Find where the given text appears and provide that cell's center as (X, Y) coordinate. 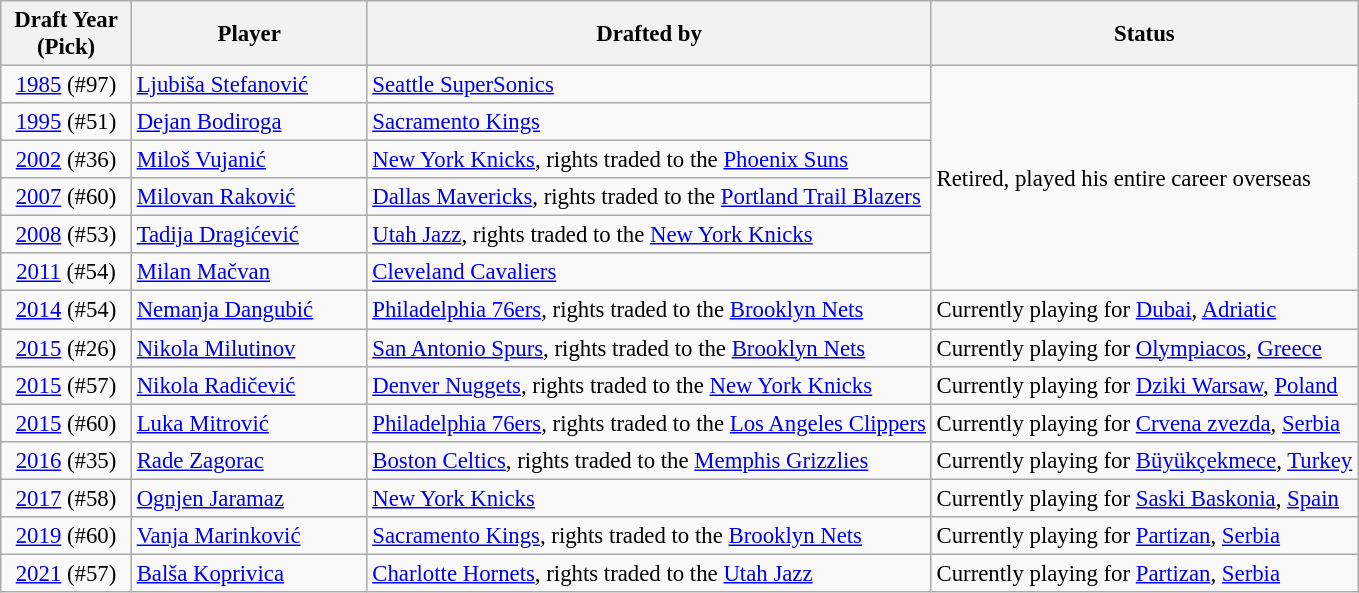
Nemanja Dangubić (249, 310)
Ljubiša Stefanović (249, 85)
2021 (#57) (66, 573)
Ognjen Jaramaz (249, 498)
Tadija Dragićević (249, 235)
2011 (#54) (66, 273)
Philadelphia 76ers, rights traded to the Los Angeles Clippers (649, 423)
San Antonio Spurs, rights traded to the Brooklyn Nets (649, 348)
Dallas Mavericks, rights traded to the Portland Trail Blazers (649, 197)
Currently playing for Büyükçekmece, Turkey (1144, 460)
Denver Nuggets, rights traded to the New York Knicks (649, 385)
Dejan Bodiroga (249, 122)
Vanja Marinković (249, 536)
New York Knicks (649, 498)
Currently playing for Crvena zvezda, Serbia (1144, 423)
Cleveland Cavaliers (649, 273)
Milovan Raković (249, 197)
Balša Koprivica (249, 573)
Drafted by (649, 34)
2015 (#26) (66, 348)
Seattle SuperSonics (649, 85)
Draft Year (Pick) (66, 34)
2002 (#36) (66, 160)
Utah Jazz, rights traded to the New York Knicks (649, 235)
Currently playing for Olympiacos, Greece (1144, 348)
Boston Celtics, rights traded to the Memphis Grizzlies (649, 460)
Currently playing for Dziki Warsaw, Poland (1144, 385)
Nikola Milutinov (249, 348)
2015 (#60) (66, 423)
2008 (#53) (66, 235)
Player (249, 34)
2014 (#54) (66, 310)
Sacramento Kings, rights traded to the Brooklyn Nets (649, 536)
2017 (#58) (66, 498)
1995 (#51) (66, 122)
Sacramento Kings (649, 122)
Nikola Radičević (249, 385)
Philadelphia 76ers, rights traded to the Brooklyn Nets (649, 310)
New York Knicks, rights traded to the Phoenix Suns (649, 160)
1985 (#97) (66, 85)
Rade Zagorac (249, 460)
Luka Mitrović (249, 423)
Currently playing for Dubai, Adriatic (1144, 310)
2019 (#60) (66, 536)
Retired, played his entire career overseas (1144, 179)
Miloš Vujanić (249, 160)
Status (1144, 34)
Charlotte Hornets, rights traded to the Utah Jazz (649, 573)
Currently playing for Saski Baskonia, Spain (1144, 498)
Milan Mačvan (249, 273)
2007 (#60) (66, 197)
2016 (#35) (66, 460)
2015 (#57) (66, 385)
